Identify which cell holds the provided text, then report its (x, y) central coordinate. 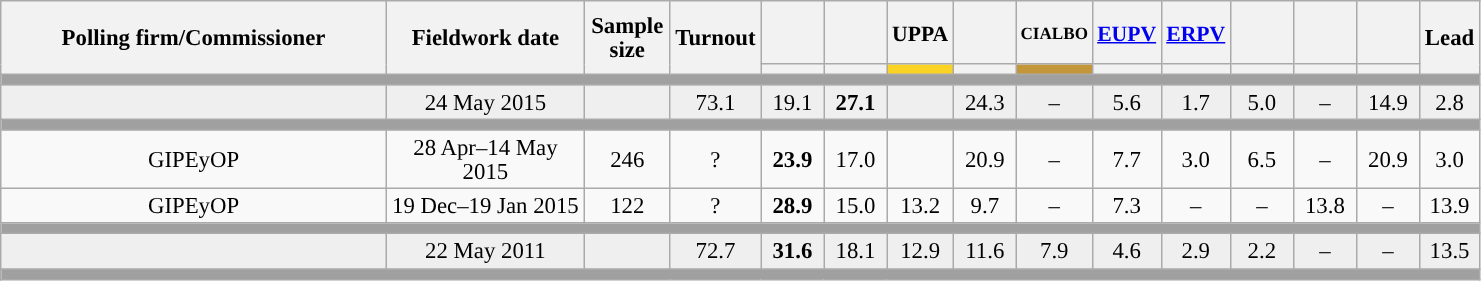
ERPV (1196, 32)
23.9 (792, 160)
4.6 (1126, 252)
122 (627, 206)
Turnout (716, 38)
CIALBO (1054, 32)
Fieldwork date (485, 38)
11.6 (984, 252)
EUPV (1126, 32)
246 (627, 160)
22 May 2011 (485, 252)
5.6 (1126, 102)
14.9 (1388, 102)
6.5 (1262, 160)
18.1 (856, 252)
17.0 (856, 160)
2.8 (1450, 102)
9.7 (984, 206)
13.9 (1450, 206)
UPPA (920, 32)
13.5 (1450, 252)
12.9 (920, 252)
13.8 (1324, 206)
Lead (1450, 38)
27.1 (856, 102)
24.3 (984, 102)
24 May 2015 (485, 102)
13.2 (920, 206)
28 Apr–14 May 2015 (485, 160)
Polling firm/Commissioner (194, 38)
1.7 (1196, 102)
72.7 (716, 252)
7.7 (1126, 160)
31.6 (792, 252)
15.0 (856, 206)
Sample size (627, 38)
73.1 (716, 102)
28.9 (792, 206)
19 Dec–19 Jan 2015 (485, 206)
7.9 (1054, 252)
7.3 (1126, 206)
2.2 (1262, 252)
5.0 (1262, 102)
19.1 (792, 102)
2.9 (1196, 252)
